Pinpoint the cell where the given text exists, returning its (x, y) midpoint coordinate. 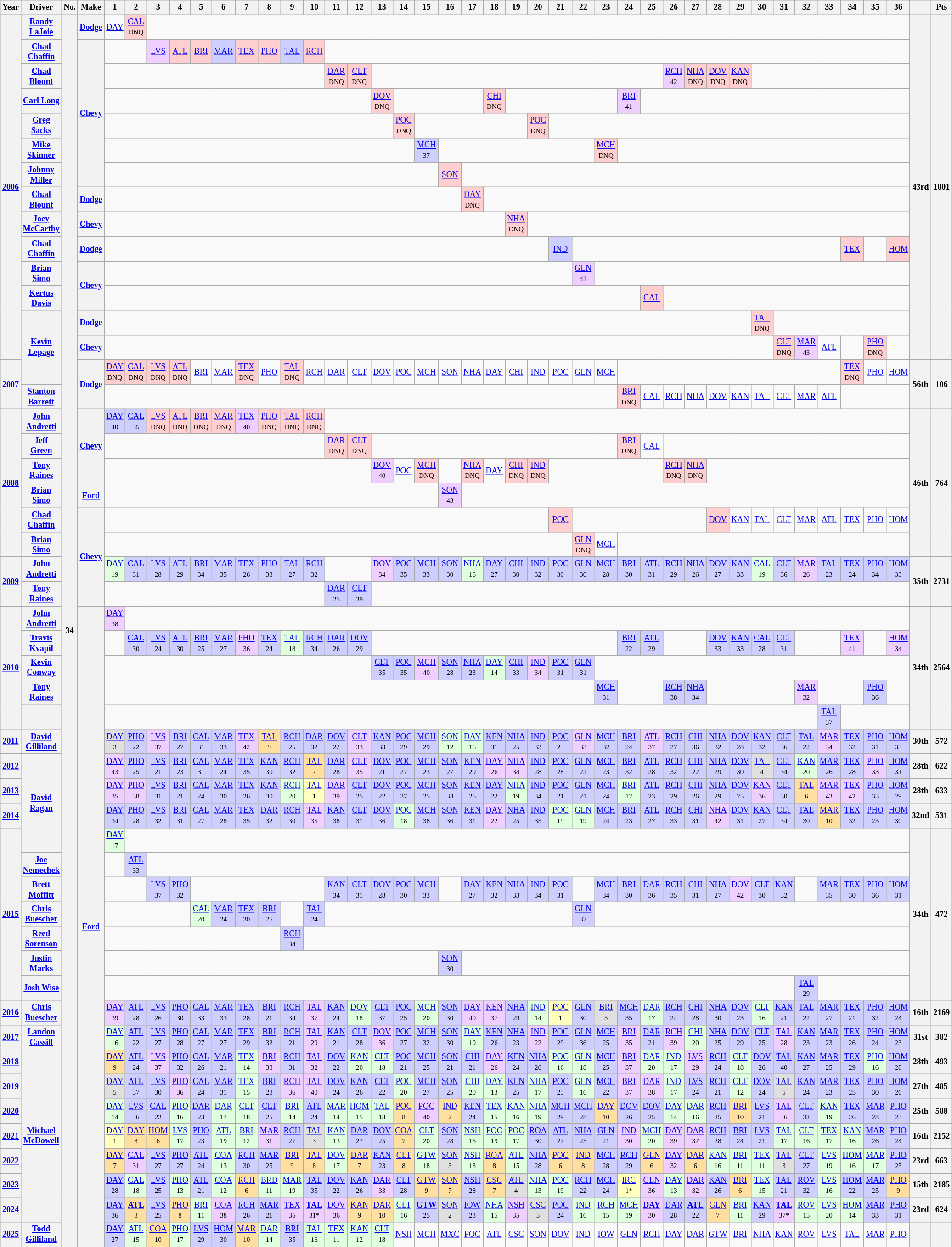
LVS31 (158, 791)
HOM16 (852, 1161)
SON2 (450, 1210)
DAR7 (359, 1161)
LVS17 (180, 1136)
LVS26 (158, 1013)
CHI30 (516, 569)
DAR16 (695, 1111)
2185 (941, 1185)
DAY30 (652, 1210)
11 (337, 7)
HOM22 (852, 1185)
CAL19 (762, 569)
Kertus Davis (41, 298)
ATL33 (136, 865)
2010 (11, 668)
43rd (920, 187)
2021 (11, 1136)
BRI10 (740, 1111)
ATL31 (652, 569)
32nd (920, 815)
CSC5 (538, 1210)
31st (920, 1037)
22 (583, 7)
HOM23 (898, 1037)
Carl Long (41, 101)
2169 (941, 1013)
CAL18 (136, 1185)
DAR37 (695, 1136)
493 (941, 1062)
TEX25 (852, 1087)
CAL33 (201, 1013)
382 (941, 1037)
CLT37 (382, 1013)
MCH37 (426, 150)
GLN6 (652, 1161)
663 (941, 1161)
GLN16 (583, 1087)
NSH35 (516, 1210)
19 (516, 7)
29 (740, 7)
LVS30 (158, 1087)
POC17 (516, 1136)
DAR25 (337, 594)
KANDNQ (740, 76)
2564 (941, 668)
SON3 (450, 1161)
MAR19 (292, 1185)
GLN37 (583, 914)
MXC (450, 1235)
NSH28 (473, 1185)
POC1 (560, 1013)
2018 (11, 1062)
DAY9 (115, 1062)
CLT33 (359, 741)
CLT8 (404, 1161)
NSH16 (473, 1136)
RCH39 (674, 1037)
TEX17 (829, 1136)
BRI6 (740, 1185)
RCH15 (606, 1210)
ATL21 (201, 1185)
IND22 (538, 1037)
BRI9 (292, 1161)
2008 (11, 483)
LVS28 (158, 569)
2025 (11, 1235)
DAR36 (652, 889)
POC18 (404, 815)
ROA8 (494, 1161)
NHA27 (718, 889)
27 (695, 7)
MAR14 (337, 1111)
TEX41 (852, 643)
Kevin Conway (41, 668)
PHO17 (180, 1235)
KEN25 (516, 1087)
DAY43 (115, 766)
RCH26 (247, 1210)
2012 (11, 766)
DAY35 (115, 791)
COA 10 (158, 1235)
35 (875, 7)
DOV21 (382, 766)
LVS20 (829, 1210)
GLN22 (583, 766)
DOV17 (337, 1161)
IND28 (538, 766)
CLT20 (426, 1136)
DOV18 (359, 1013)
Joey McCarthy (41, 224)
CAL30 (136, 643)
TAL36 (784, 1111)
21 (560, 7)
SON21 (450, 1062)
TEX14 (247, 1062)
DAR39 (337, 791)
TAL32 (314, 1062)
COA12 (223, 1185)
PHO27 (180, 1161)
GTW9 (426, 1185)
31 (784, 7)
POC28 (560, 766)
6 (223, 7)
CAL35 (136, 421)
BRI41 (629, 101)
GLN18 (583, 1062)
RCH42 (674, 76)
CLT39 (359, 594)
HOM26 (898, 1087)
IND33 (538, 741)
DOV31 (740, 815)
30th (920, 741)
ATL19 (223, 1136)
15th (920, 1185)
SON43 (450, 495)
36 (898, 7)
NHA13 (538, 1185)
NSH13 (473, 1161)
POC16 (560, 1062)
MCH27 (426, 1087)
BRI5 (606, 1013)
RCH33 (674, 815)
588 (941, 1111)
9 (292, 7)
MCH34 (606, 889)
PHO13 (180, 1185)
ATL30 (180, 643)
RCH31 (292, 1062)
PHO33 (875, 766)
IND30 (629, 1136)
20 (538, 7)
LVS19 (829, 1161)
MCH35 (629, 1013)
IND32 (538, 569)
POC20 (404, 1087)
MARDNQ (223, 421)
35th (920, 581)
MAR34 (829, 741)
RCH35 (674, 889)
SON33 (450, 791)
GLN7 (718, 1210)
DOV27 (718, 569)
RCH36 (292, 1087)
TAL30 (806, 815)
DAY7 (115, 1161)
DOV30 (740, 766)
DOV40 (382, 471)
SON7 (450, 1185)
DOV34 (382, 569)
IND35 (538, 815)
TEX21 (852, 1013)
Travis Kvapil (41, 643)
NHA28 (538, 1161)
GLN19 (583, 815)
CHI26 (695, 791)
18 (494, 7)
2019 (11, 1087)
CAL26 (201, 1062)
HOM15 (359, 1111)
KAN34 (337, 889)
GLN31 (583, 668)
ATL8 (136, 1210)
David Gilliland (41, 741)
CHI28 (695, 1013)
RCH22 (583, 1185)
ROV32 (806, 1185)
PHO34 (875, 569)
Pts (941, 7)
CAL28 (762, 643)
DAY36 (115, 1210)
BRI34 (201, 569)
2006 (11, 187)
24 (629, 7)
TAL24 (314, 914)
DAY5 (115, 1087)
TAL37* (784, 1210)
COA7 (404, 1136)
IRC1* (629, 1185)
BRI31 (180, 815)
Greg Sacks (41, 126)
HOM29 (898, 791)
Johnny Miller (41, 175)
CSC7 (494, 1185)
LVS36 (136, 1111)
13 (382, 7)
2022 (11, 1161)
8 (269, 7)
IOW (606, 1235)
2731 (941, 581)
TAL27 (292, 569)
Joe Nemechek (41, 865)
2024 (11, 1210)
Stanton Barrett (41, 397)
SON25 (450, 1087)
485 (941, 1087)
DOV23 (740, 1013)
HOM24 (898, 1013)
Driver (41, 7)
POC37 (404, 791)
DAR26 (337, 643)
DAY10 (606, 1111)
LVS16 (829, 1185)
Justin Marks (41, 963)
RCH6 (247, 1185)
GTW (718, 1235)
MAR17 (875, 1161)
ROV15 (806, 1210)
Landon Cassill (41, 1037)
Brett Moffitt (41, 889)
Josh Wise (41, 988)
SON27 (450, 766)
ATL4 (516, 1185)
2013 (11, 791)
TAL4 (762, 766)
25 (652, 7)
TAL8 (314, 1161)
1 (115, 7)
2017 (11, 1037)
KAN9 (359, 1210)
KAN12 (359, 1235)
DOV33 (718, 643)
Todd Gilliland (41, 1235)
COA38 (223, 1210)
56th (920, 384)
472 (941, 914)
BRI28 (269, 1087)
POC40 (426, 1111)
MAR30 (223, 791)
DAY17 (115, 840)
CLT27 (806, 1161)
SON36 (450, 815)
ROA30 (538, 1136)
DAY34 (115, 815)
GTW18 (426, 1161)
15 (426, 7)
NSH (404, 1235)
PHO35 (875, 791)
16 (450, 7)
CSC (516, 1235)
33 (829, 7)
17 (473, 7)
DAY28 (115, 1185)
TAL1 (314, 791)
32 (806, 7)
David Ragan (41, 803)
764 (941, 483)
2 (136, 7)
TAL7 (314, 766)
KAN29 (762, 1210)
SON12 (450, 741)
IND7 (450, 1111)
DAR6 (695, 1161)
DOV42 (740, 889)
CAL22 (158, 1111)
DAR20 (652, 1062)
KAN19 (829, 1111)
IND16 (583, 1210)
Reed Sorenson (41, 939)
PHO9 (898, 1185)
GLN33 (583, 741)
DAR27 (359, 1136)
MCH22 (606, 1087)
TAL6 (806, 791)
2014 (11, 815)
MAR32 (806, 692)
28 (718, 7)
POC23 (560, 741)
2023 (11, 1185)
2009 (11, 581)
30 (762, 7)
633 (941, 791)
KEN37 (494, 1013)
TAL16 (314, 1235)
GLN41 (583, 274)
DAY38 (115, 618)
HOM28 (898, 1062)
TAL17 (784, 1136)
RCH20 (292, 791)
KEN29 (473, 766)
RCH28 (718, 1136)
12 (359, 7)
MCH31 (606, 692)
2020 (11, 1111)
HOM6 (158, 1136)
DAR23 (201, 1111)
DAR38 (652, 1087)
HOM34 (898, 643)
DAR21 (652, 1037)
DAY8 (136, 1136)
3 (158, 7)
7 (247, 7)
27th (920, 1087)
Year (11, 7)
TAL21 (784, 1185)
NHA17 (538, 1087)
No. (70, 7)
POC8 (404, 1111)
GTW25 (426, 1210)
DAR14 (269, 1235)
BRD11 (269, 1185)
14 (404, 7)
DAY32 (674, 1161)
CHI (516, 372)
CHI36 (695, 741)
Mike Skinner (41, 150)
PHO22 (136, 741)
CLT22 (382, 1087)
MCH40 (426, 668)
TAL31* (314, 1210)
LVS32 (158, 815)
TEX40 (247, 421)
624 (941, 1210)
KAN36 (762, 791)
NHA33 (516, 889)
CAL20 (201, 914)
GLNDNQ (583, 545)
DAY1 (115, 1136)
Kevin Lepage (41, 347)
INDDNQ (538, 471)
NHA32 (718, 741)
IND14 (538, 1013)
25th (920, 1111)
IND8 (583, 1161)
BRI38 (269, 1062)
TAL5 (784, 1087)
IOW23 (473, 1210)
NHA30 (718, 1013)
23 (606, 7)
DAR33 (382, 1185)
2016 (11, 1013)
Randy LaJoie (41, 27)
622 (941, 766)
Jeff Green (41, 446)
MCH38 (426, 815)
Michael McDowell (41, 1136)
DAR10 (382, 1210)
HOM14 (852, 1210)
106 (941, 384)
POC6 (560, 1161)
NHA16 (473, 569)
ROV (806, 1235)
POC24 (560, 1210)
NHA15 (494, 1210)
BRI22 (629, 643)
DAY3 (115, 741)
1001 (941, 187)
2015 (11, 914)
PHO8 (180, 1210)
KAN38 (337, 815)
2152 (941, 1136)
TAL23 (829, 569)
10 (314, 7)
TAL9 (269, 741)
CLT32 (806, 1111)
2007 (11, 384)
26 (674, 7)
COA13 (223, 1161)
MCH19 (629, 1210)
5 (201, 7)
KAN13 (337, 1136)
4 (180, 7)
CHI22 (695, 766)
NHA42 (718, 815)
BRI14 (292, 1111)
ATL23 (652, 791)
CHI21 (473, 1062)
TAL28 (784, 1037)
BRI27 (180, 741)
46th (920, 483)
CHI33 (516, 668)
531 (941, 815)
KEN32 (494, 889)
572 (941, 741)
Make (91, 7)
2011 (11, 741)
RCH38 (674, 692)
CLT12 (740, 1087)
